Return [x, y] of the center of cell containing provided text 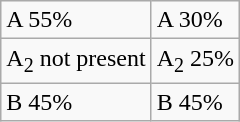
A 55% [76, 20]
A2 25% [195, 61]
A2 not present [76, 61]
A 30% [195, 20]
